Provide the (x, y) coordinate of the cell's center where the given text is located.  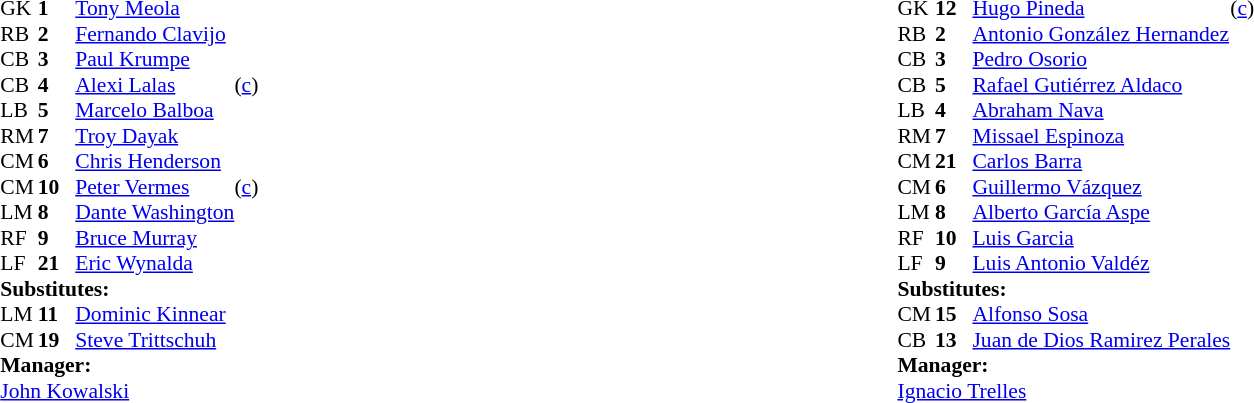
Dominic Kinnear (154, 315)
Missael Espinoza (1101, 136)
Chris Henderson (154, 161)
Guillermo Vázquez (1101, 187)
Carlos Barra (1101, 161)
Troy Dayak (154, 136)
Alexi Lalas (154, 85)
Paul Krumpe (154, 59)
19 (57, 340)
Alberto García Aspe (1101, 213)
Fernando Clavijo (154, 34)
Dante Washington (154, 213)
Antonio González Hernandez (1101, 34)
Luis Garcia (1101, 238)
Pedro Osorio (1101, 59)
Luis Antonio Valdéz (1101, 263)
Steve Trittschuh (154, 340)
Juan de Dios Ramirez Perales (1101, 340)
Abraham Nava (1101, 111)
Alfonso Sosa (1101, 315)
11 (57, 315)
Peter Vermes (154, 187)
Rafael Gutiérrez Aldaco (1101, 85)
13 (954, 340)
Bruce Murray (154, 238)
15 (954, 315)
Eric Wynalda (154, 263)
Marcelo Balboa (154, 111)
